Return the (x, y) coordinate for the center point of the cell that contains the specified text.  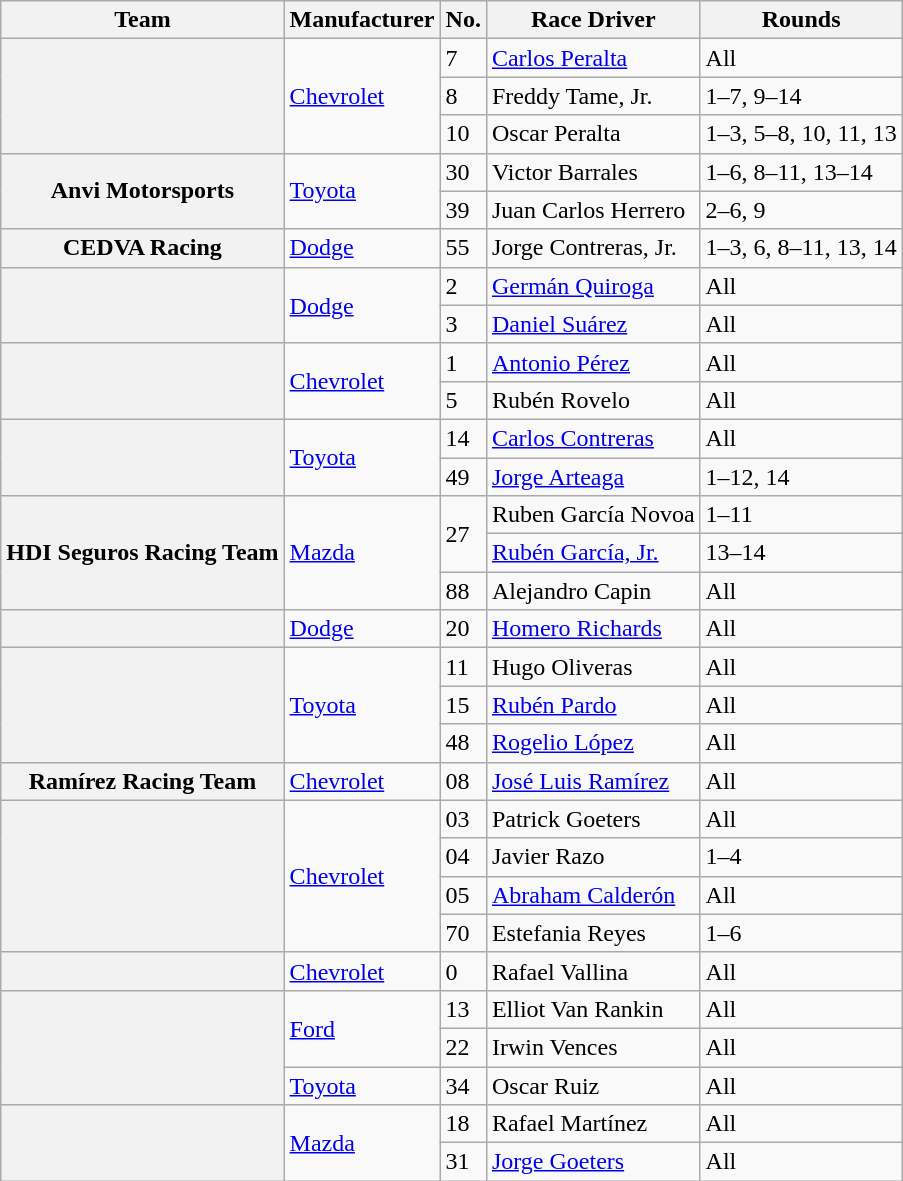
Carlos Contreras (593, 438)
Homero Richards (593, 629)
14 (463, 438)
HDI Seguros Racing Team (142, 553)
Ruben García Novoa (593, 515)
Germán Quiroga (593, 286)
7 (463, 58)
Jorge Arteaga (593, 477)
18 (463, 1124)
1–6, 8–11, 13–14 (801, 172)
55 (463, 248)
22 (463, 1047)
No. (463, 20)
30 (463, 172)
0 (463, 971)
1–3, 6, 8–11, 13, 14 (801, 248)
Ramírez Racing Team (142, 781)
Rogelio López (593, 743)
Rounds (801, 20)
13 (463, 1009)
15 (463, 705)
Antonio Pérez (593, 362)
Team (142, 20)
Rafael Vallina (593, 971)
Juan Carlos Herrero (593, 210)
8 (463, 96)
11 (463, 667)
Patrick Goeters (593, 819)
Rafael Martínez (593, 1124)
2 (463, 286)
3 (463, 324)
5 (463, 400)
20 (463, 629)
31 (463, 1162)
13–14 (801, 553)
Rubén García, Jr. (593, 553)
1–3, 5–8, 10, 11, 13 (801, 134)
Manufacturer (362, 20)
Ford (362, 1028)
José Luis Ramírez (593, 781)
Freddy Tame, Jr. (593, 96)
48 (463, 743)
49 (463, 477)
Hugo Oliveras (593, 667)
Irwin Vences (593, 1047)
1–4 (801, 857)
08 (463, 781)
Jorge Goeters (593, 1162)
CEDVA Racing (142, 248)
1–11 (801, 515)
Oscar Ruiz (593, 1085)
1 (463, 362)
Javier Razo (593, 857)
05 (463, 895)
Abraham Calderón (593, 895)
39 (463, 210)
Jorge Contreras, Jr. (593, 248)
10 (463, 134)
Victor Barrales (593, 172)
Rubén Pardo (593, 705)
1–12, 14 (801, 477)
Carlos Peralta (593, 58)
27 (463, 534)
04 (463, 857)
88 (463, 591)
Rubén Rovelo (593, 400)
70 (463, 933)
Race Driver (593, 20)
Anvi Motorsports (142, 191)
Oscar Peralta (593, 134)
Alejandro Capin (593, 591)
2–6, 9 (801, 210)
Elliot Van Rankin (593, 1009)
1–7, 9–14 (801, 96)
1–6 (801, 933)
03 (463, 819)
34 (463, 1085)
Estefania Reyes (593, 933)
Daniel Suárez (593, 324)
